Pinpoint the cell where the given text exists, returning its [X, Y] midpoint coordinate. 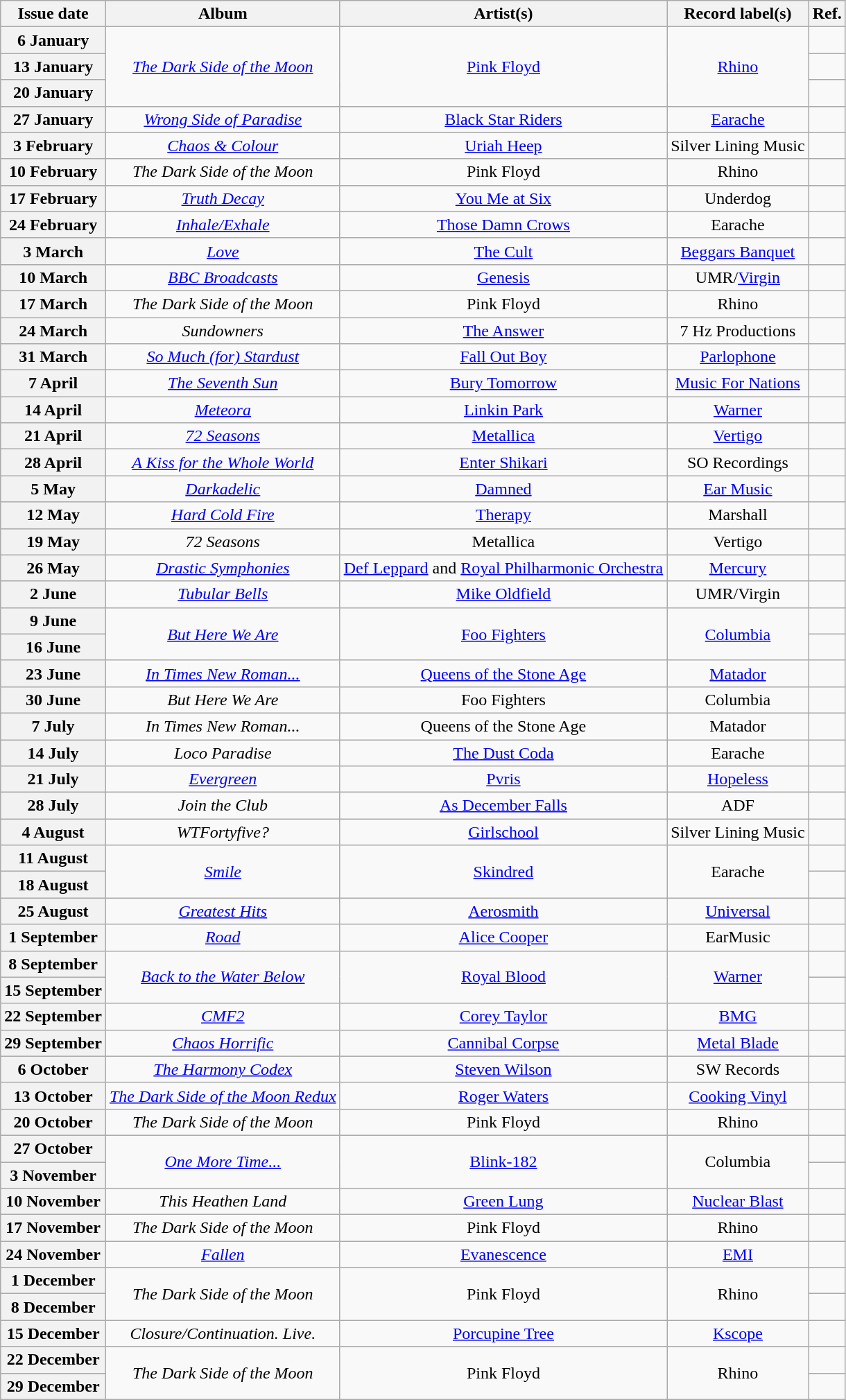
9 June [53, 621]
Mercury [738, 568]
30 June [53, 700]
6 October [53, 1069]
29 December [53, 1386]
22 September [53, 1017]
28 April [53, 463]
16 June [53, 647]
27 January [53, 119]
Those Damn Crows [503, 225]
21 July [53, 779]
A Kiss for the Whole World [223, 463]
Genesis [503, 277]
6 January [53, 40]
Steven Wilson [503, 1069]
Darkadelic [223, 489]
Tubular Bells [223, 594]
14 April [53, 410]
Chaos & Colour [223, 146]
23 June [53, 673]
Kscope [738, 1333]
Love [223, 251]
7 April [53, 383]
10 March [53, 277]
8 December [53, 1307]
Porcupine Tree [503, 1333]
WTFortyfive? [223, 832]
Truth Decay [223, 198]
27 October [53, 1148]
Chaos Horrific [223, 1043]
19 May [53, 542]
Metal Blade [738, 1043]
Evergreen [223, 779]
11 August [53, 858]
Parlophone [738, 357]
Music For Nations [738, 383]
Beggars Banquet [738, 251]
Aerosmith [503, 911]
5 May [53, 489]
Ear Music [738, 489]
13 October [53, 1096]
Join the Club [223, 806]
Universal [738, 911]
15 December [53, 1333]
Skindred [503, 872]
Linkin Park [503, 410]
So Much (for) Stardust [223, 357]
Cooking Vinyl [738, 1096]
Meteora [223, 410]
Nuclear Blast [738, 1202]
24 February [53, 225]
EMI [738, 1254]
18 August [53, 885]
2 June [53, 594]
25 August [53, 911]
Girlschool [503, 832]
You Me at Six [503, 198]
Corey Taylor [503, 1017]
Fallen [223, 1254]
Cannibal Corpse [503, 1043]
3 March [53, 251]
Hopeless [738, 779]
Marshall [738, 515]
Smile [223, 872]
26 May [53, 568]
4 August [53, 832]
Album [223, 14]
Issue date [53, 14]
The Dust Coda [503, 752]
Bury Tomorrow [503, 383]
20 January [53, 93]
3 November [53, 1175]
24 November [53, 1254]
Wrong Side of Paradise [223, 119]
BBC Broadcasts [223, 277]
Back to the Water Below [223, 977]
ADF [738, 806]
17 November [53, 1228]
Artist(s) [503, 14]
24 March [53, 331]
Greatest Hits [223, 911]
BMG [738, 1017]
SO Recordings [738, 463]
Fall Out Boy [503, 357]
8 September [53, 964]
Underdog [738, 198]
31 March [53, 357]
Mike Oldfield [503, 594]
This Heathen Land [223, 1202]
One More Time... [223, 1161]
21 April [53, 436]
Ref. [827, 14]
17 February [53, 198]
Evanescence [503, 1254]
The Answer [503, 331]
The Cult [503, 251]
20 October [53, 1122]
10 November [53, 1202]
Green Lung [503, 1202]
Damned [503, 489]
Enter Shikari [503, 463]
7 July [53, 726]
Sundowners [223, 331]
EarMusic [738, 937]
10 February [53, 172]
Road [223, 937]
Inhale/Exhale [223, 225]
1 September [53, 937]
29 September [53, 1043]
Pvris [503, 779]
15 September [53, 990]
12 May [53, 515]
CMF2 [223, 1017]
Drastic Symphonies [223, 568]
22 December [53, 1360]
17 March [53, 304]
The Dark Side of the Moon Redux [223, 1096]
13 January [53, 67]
As December Falls [503, 806]
SW Records [738, 1069]
Uriah Heep [503, 146]
Def Leppard and Royal Philharmonic Orchestra [503, 568]
Loco Paradise [223, 752]
1 December [53, 1281]
Record label(s) [738, 14]
Black Star Riders [503, 119]
The Harmony Codex [223, 1069]
28 July [53, 806]
14 July [53, 752]
Blink-182 [503, 1161]
Royal Blood [503, 977]
3 February [53, 146]
Hard Cold Fire [223, 515]
Therapy [503, 515]
The Seventh Sun [223, 383]
7 Hz Productions [738, 331]
Roger Waters [503, 1096]
Alice Cooper [503, 937]
Closure/Continuation. Live. [223, 1333]
